From the cell containing the given text, extract its center point as (x, y) coordinate. 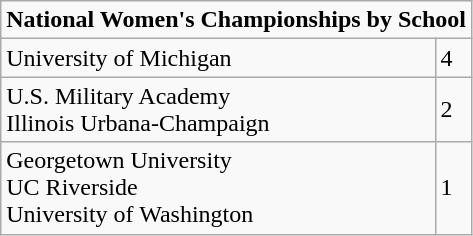
University of Michigan (218, 58)
1 (454, 188)
National Women's Championships by School (236, 20)
2 (454, 110)
4 (454, 58)
U.S. Military AcademyIllinois Urbana-Champaign (218, 110)
Georgetown UniversityUC RiversideUniversity of Washington (218, 188)
